Search for the cell housing the specified text and yield its [X, Y] center coordinate. 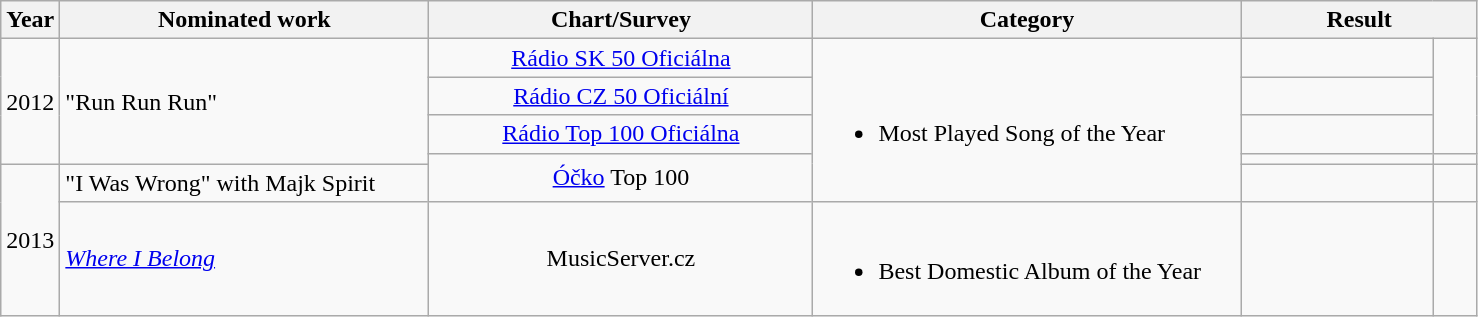
Category [1027, 20]
Rádio Top 100 Oficiálna [621, 134]
Best Domestic Album of the Year [1027, 258]
Result [1359, 20]
Óčko Top 100 [621, 178]
MusicServer.cz [621, 258]
Most Played Song of the Year [1027, 120]
Rádio SK 50 Oficiálna [621, 58]
Where I Belong [244, 258]
Chart/Survey [621, 20]
Nominated work [244, 20]
2012 [30, 102]
Rádio CZ 50 Oficiální [621, 96]
Year [30, 20]
2013 [30, 240]
"I Was Wrong" with Majk Spirit [244, 183]
"Run Run Run" [244, 102]
